Pinpoint the cell where the given text exists, returning its (X, Y) midpoint coordinate. 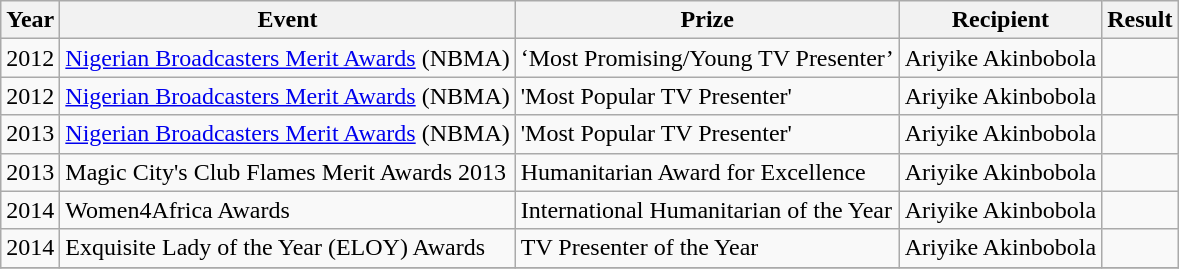
‘Most Promising/Young TV Presenter’ (707, 58)
Prize (707, 20)
Event (288, 20)
Women4Africa Awards (288, 210)
Exquisite Lady of the Year (ELOY) Awards (288, 248)
International Humanitarian of the Year (707, 210)
Magic City's Club Flames Merit Awards 2013 (288, 172)
Year (30, 20)
Humanitarian Award for Excellence (707, 172)
Recipient (1000, 20)
TV Presenter of the Year (707, 248)
Result (1140, 20)
